Output the [X, Y] coordinate of the center of the cell containing the given text.  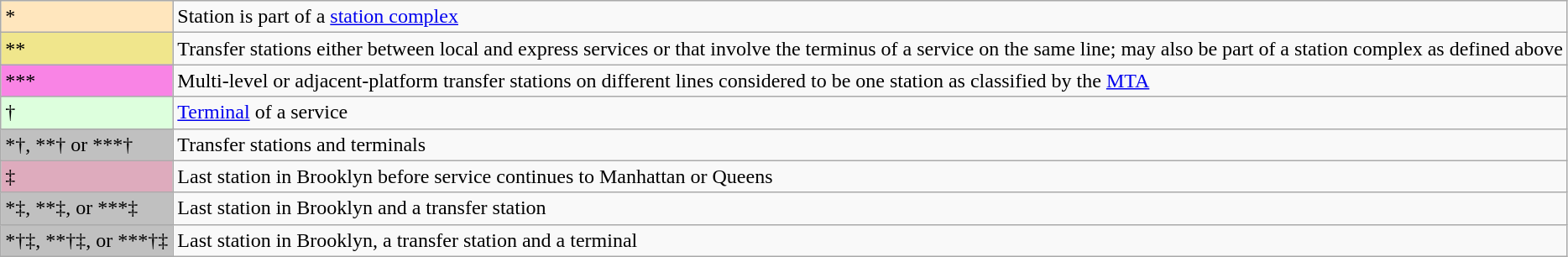
Transfer stations and terminals [870, 144]
*†‡, **†‡, or ***†‡ [87, 240]
Last station in Brooklyn before service continues to Manhattan or Queens [870, 176]
Station is part of a station complex [870, 17]
‡ [87, 176]
† [87, 113]
*†, **† or ***† [87, 144]
Last station in Brooklyn and a transfer station [870, 208]
** [87, 49]
Terminal of a service [870, 113]
*‡, **‡, or ***‡ [87, 208]
Last station in Brooklyn, a transfer station and a terminal [870, 240]
*** [87, 81]
Multi-level or adjacent-platform transfer stations on different lines considered to be one station as classified by the MTA [870, 81]
* [87, 17]
